Scan for the cell matching the given text and deliver its [x, y] coordinate at center. 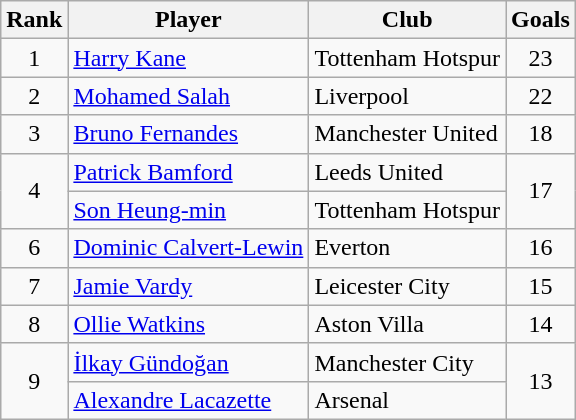
7 [34, 286]
Alexandre Lacazette [188, 400]
15 [541, 286]
9 [34, 381]
6 [34, 248]
13 [541, 381]
Liverpool [408, 96]
Manchester United [408, 134]
8 [34, 324]
1 [34, 58]
17 [541, 191]
Mohamed Salah [188, 96]
23 [541, 58]
İlkay Gündoğan [188, 362]
Dominic Calvert-Lewin [188, 248]
4 [34, 191]
Aston Villa [408, 324]
18 [541, 134]
Manchester City [408, 362]
Leeds United [408, 172]
Jamie Vardy [188, 286]
22 [541, 96]
Club [408, 20]
Patrick Bamford [188, 172]
Ollie Watkins [188, 324]
Player [188, 20]
Son Heung-min [188, 210]
Arsenal [408, 400]
3 [34, 134]
Harry Kane [188, 58]
2 [34, 96]
Leicester City [408, 286]
Everton [408, 248]
Bruno Fernandes [188, 134]
Rank [34, 20]
14 [541, 324]
Goals [541, 20]
16 [541, 248]
